Provide the (X, Y) coordinate of the cell's center where the given text is located.  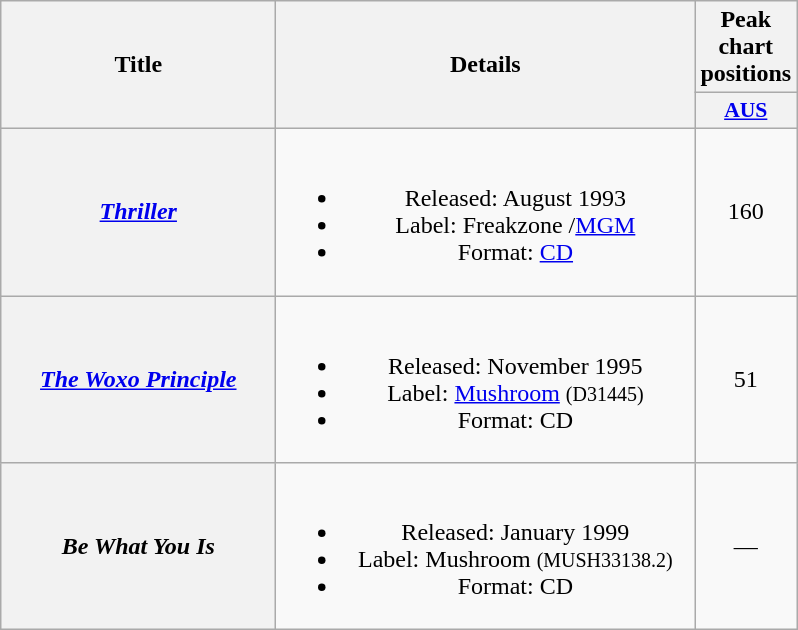
Released: November 1995Label: Mushroom (D31445)Format: CD (486, 380)
The Woxo Principle (138, 380)
Released: August 1993Label: Freakzone /MGM Format: CD (486, 212)
Peak chart positions (746, 47)
51 (746, 380)
Details (486, 65)
Title (138, 65)
160 (746, 212)
Be What You Is (138, 546)
AUS (746, 111)
Released: January 1999Label: Mushroom (MUSH33138.2)Format: CD (486, 546)
Thriller (138, 212)
— (746, 546)
